Capture the cell that displays the provided text and extract its (x, y) central coordinate. 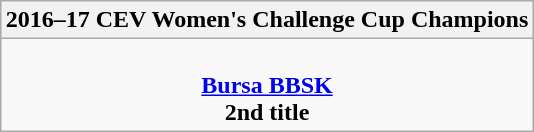
Bursa BBSK 2nd title (267, 85)
2016–17 CEV Women's Challenge Cup Champions (267, 20)
